Identify which cell holds the provided text, then report its [x, y] central coordinate. 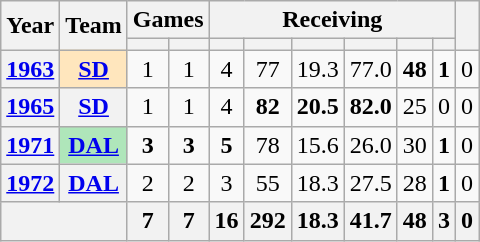
30 [414, 145]
77 [268, 69]
25 [414, 107]
1972 [30, 183]
27.5 [370, 183]
41.7 [370, 221]
1971 [30, 145]
292 [268, 221]
5 [226, 145]
16 [226, 221]
82.0 [370, 107]
78 [268, 145]
Games [168, 20]
82 [268, 107]
1963 [30, 69]
Year [30, 26]
1965 [30, 107]
15.6 [318, 145]
Team [94, 26]
28 [414, 183]
77.0 [370, 69]
55 [268, 183]
20.5 [318, 107]
26.0 [370, 145]
19.3 [318, 69]
Receiving [332, 20]
